Extract the [x, y] coordinate from the center of the cell holding the provided text.  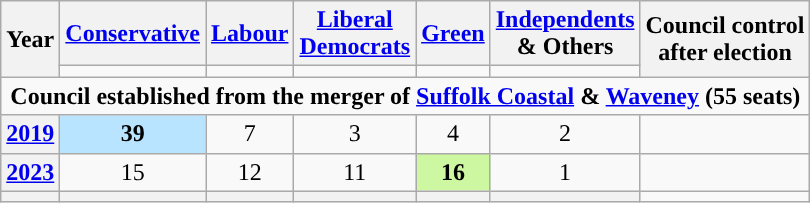
2019 [30, 134]
1 [565, 172]
Green [454, 34]
3 [355, 134]
15 [133, 172]
Liberal Democrats [355, 34]
Independents& Others [565, 34]
Council established from the merger of Suffolk Coastal & Waveney (55 seats) [406, 96]
11 [355, 172]
Year [30, 39]
Conservative [133, 34]
Labour [250, 34]
4 [454, 134]
7 [250, 134]
Council controlafter election [725, 39]
2023 [30, 172]
12 [250, 172]
39 [133, 134]
16 [454, 172]
2 [565, 134]
